Capture the cell that displays the provided text and extract its [x, y] central coordinate. 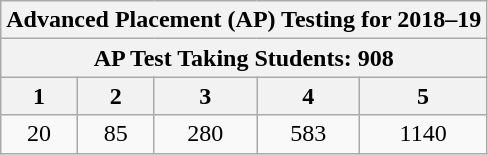
583 [308, 134]
1 [40, 96]
4 [308, 96]
20 [40, 134]
Advanced Placement (AP) Testing for 2018–19 [244, 20]
5 [424, 96]
2 [116, 96]
1140 [424, 134]
AP Test Taking Students: 908 [244, 58]
85 [116, 134]
3 [206, 96]
280 [206, 134]
